Return (x, y) of the center of cell containing provided text 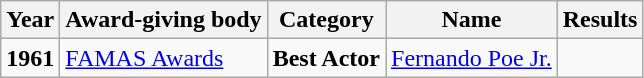
1961 (30, 58)
Award-giving body (164, 20)
Category (326, 20)
Year (30, 20)
Best Actor (326, 58)
Fernando Poe Jr. (472, 58)
Name (472, 20)
Results (600, 20)
FAMAS Awards (164, 58)
